Extract the (x, y) coordinate from the center of the cell holding the provided text.  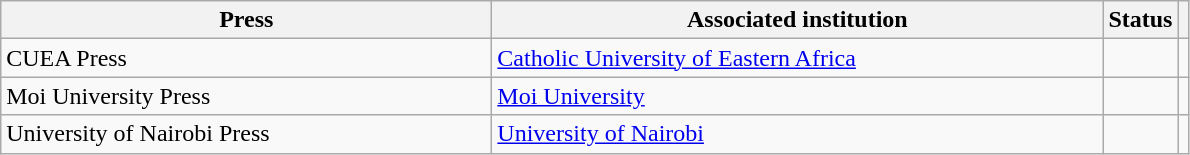
University of Nairobi (798, 134)
University of Nairobi Press (246, 134)
Moi University Press (246, 96)
CUEA Press (246, 58)
Status (1140, 20)
Catholic University of Eastern Africa (798, 58)
Press (246, 20)
Associated institution (798, 20)
Moi University (798, 96)
